Identify which cell holds the provided text, then report its [X, Y] central coordinate. 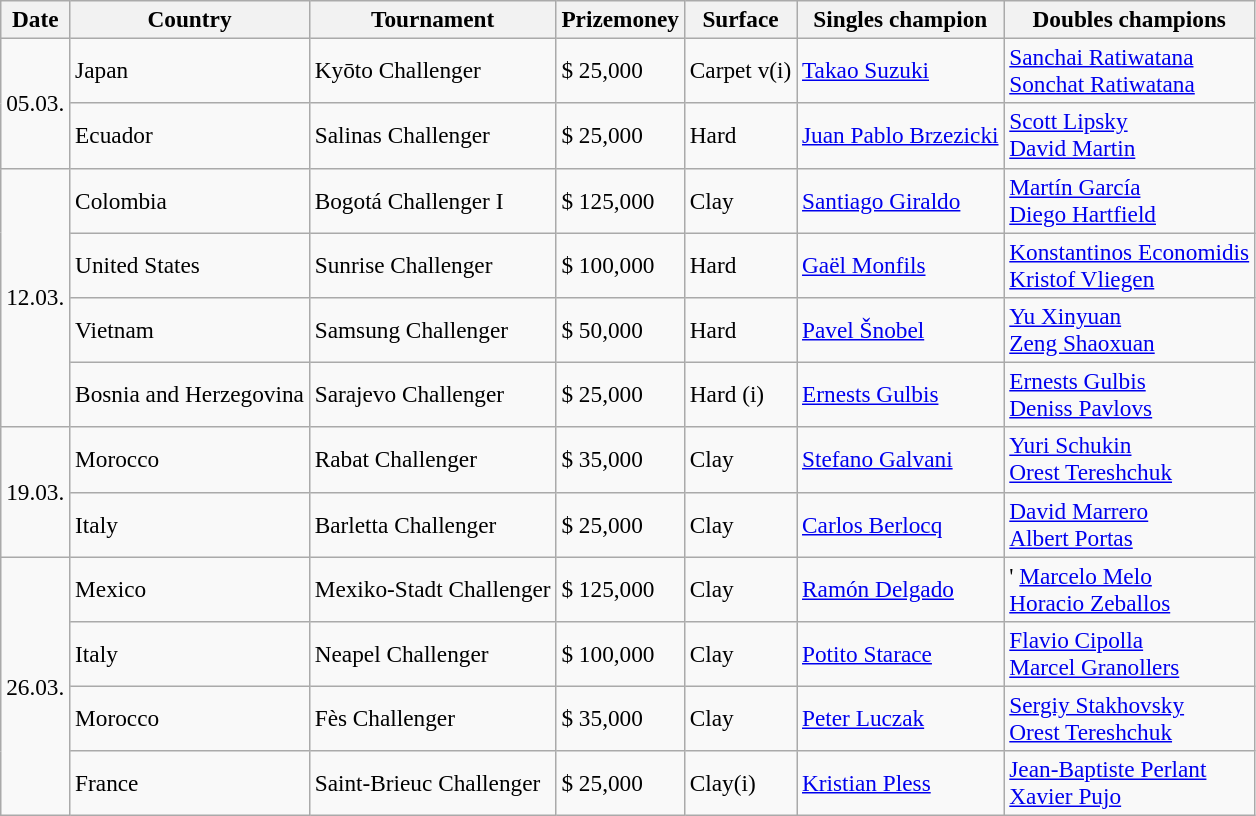
Sarajevo Challenger [432, 394]
United States [190, 264]
$ 50,000 [620, 330]
Clay(i) [740, 784]
Barletta Challenger [432, 524]
Carpet v(i) [740, 70]
Mexiko-Stadt Challenger [432, 588]
Kristian Pless [900, 784]
Kyōto Challenger [432, 70]
12.03. [36, 298]
Rabat Challenger [432, 460]
Flavio Cipolla Marcel Granollers [1130, 654]
Jean-Baptiste Perlant Xavier Pujo [1130, 784]
Samsung Challenger [432, 330]
Salinas Challenger [432, 136]
Ramón Delgado [900, 588]
Peter Luczak [900, 718]
David Marrero Albert Portas [1130, 524]
Bogotá Challenger I [432, 200]
Fès Challenger [432, 718]
26.03. [36, 686]
Sanchai Ratiwatana Sonchat Ratiwatana [1130, 70]
Japan [190, 70]
Martín García Diego Hartfield [1130, 200]
Carlos Berlocq [900, 524]
Tournament [432, 19]
France [190, 784]
Sergiy Stakhovsky Orest Tereshchuk [1130, 718]
Hard (i) [740, 394]
Ernests Gulbis [900, 394]
Doubles champions [1130, 19]
Juan Pablo Brzezicki [900, 136]
Takao Suzuki [900, 70]
Pavel Šnobel [900, 330]
Yuri Schukin Orest Tereshchuk [1130, 460]
Konstantinos Economidis Kristof Vliegen [1130, 264]
Date [36, 19]
Gaël Monfils [900, 264]
Potito Starace [900, 654]
' Marcelo Melo Horacio Zeballos [1130, 588]
Surface [740, 19]
Vietnam [190, 330]
Singles champion [900, 19]
Stefano Galvani [900, 460]
Yu Xinyuan Zeng Shaoxuan [1130, 330]
Colombia [190, 200]
Ecuador [190, 136]
Sunrise Challenger [432, 264]
Bosnia and Herzegovina [190, 394]
Saint-Brieuc Challenger [432, 784]
Santiago Giraldo [900, 200]
Ernests Gulbis Deniss Pavlovs [1130, 394]
Country [190, 19]
19.03. [36, 492]
Prizemoney [620, 19]
Neapel Challenger [432, 654]
Scott Lipsky David Martin [1130, 136]
Mexico [190, 588]
05.03. [36, 103]
